From the cell containing the given text, extract its center point as [x, y] coordinate. 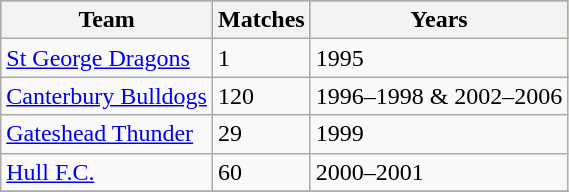
2000–2001 [439, 172]
Hull F.C. [107, 172]
Matches [261, 20]
1996–1998 & 2002–2006 [439, 96]
1995 [439, 58]
1999 [439, 134]
St George Dragons [107, 58]
1 [261, 58]
Canterbury Bulldogs [107, 96]
60 [261, 172]
Gateshead Thunder [107, 134]
Team [107, 20]
120 [261, 96]
29 [261, 134]
Years [439, 20]
